Return [x, y] of the center of cell containing provided text 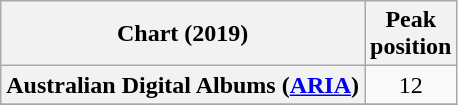
Australian Digital Albums (ARIA) [183, 85]
12 [411, 85]
Chart (2019) [183, 34]
Peakposition [411, 34]
